Search for the cell housing the specified text and yield its (x, y) center coordinate. 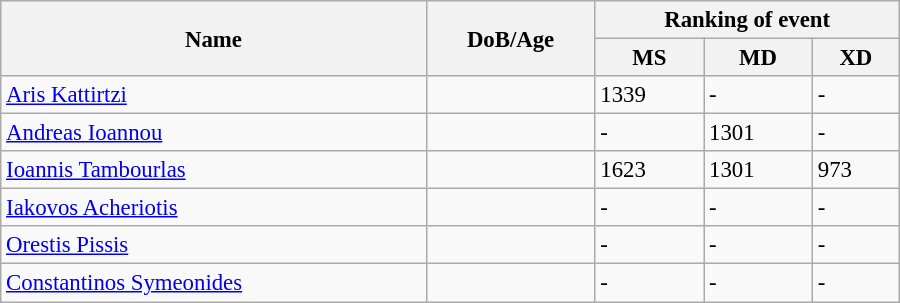
1339 (650, 95)
DoB/Age (510, 38)
Ranking of event (747, 20)
Ioannis Tambourlas (214, 170)
MD (758, 58)
Orestis Pissis (214, 245)
973 (856, 170)
MS (650, 58)
Iakovos Acheriotis (214, 208)
Constantinos Symeonides (214, 283)
XD (856, 58)
1623 (650, 170)
Aris Kattirtzi (214, 95)
Andreas Ioannou (214, 133)
Name (214, 38)
